Determine the [x, y] coordinate at the center of the cell enclosing the given text.  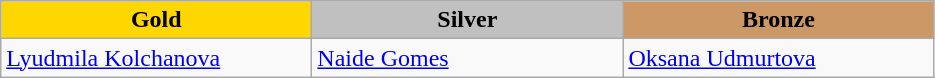
Lyudmila Kolchanova [156, 58]
Oksana Udmurtova [778, 58]
Silver [468, 20]
Gold [156, 20]
Naide Gomes [468, 58]
Bronze [778, 20]
